Pinpoint the cell where the given text exists, returning its [X, Y] midpoint coordinate. 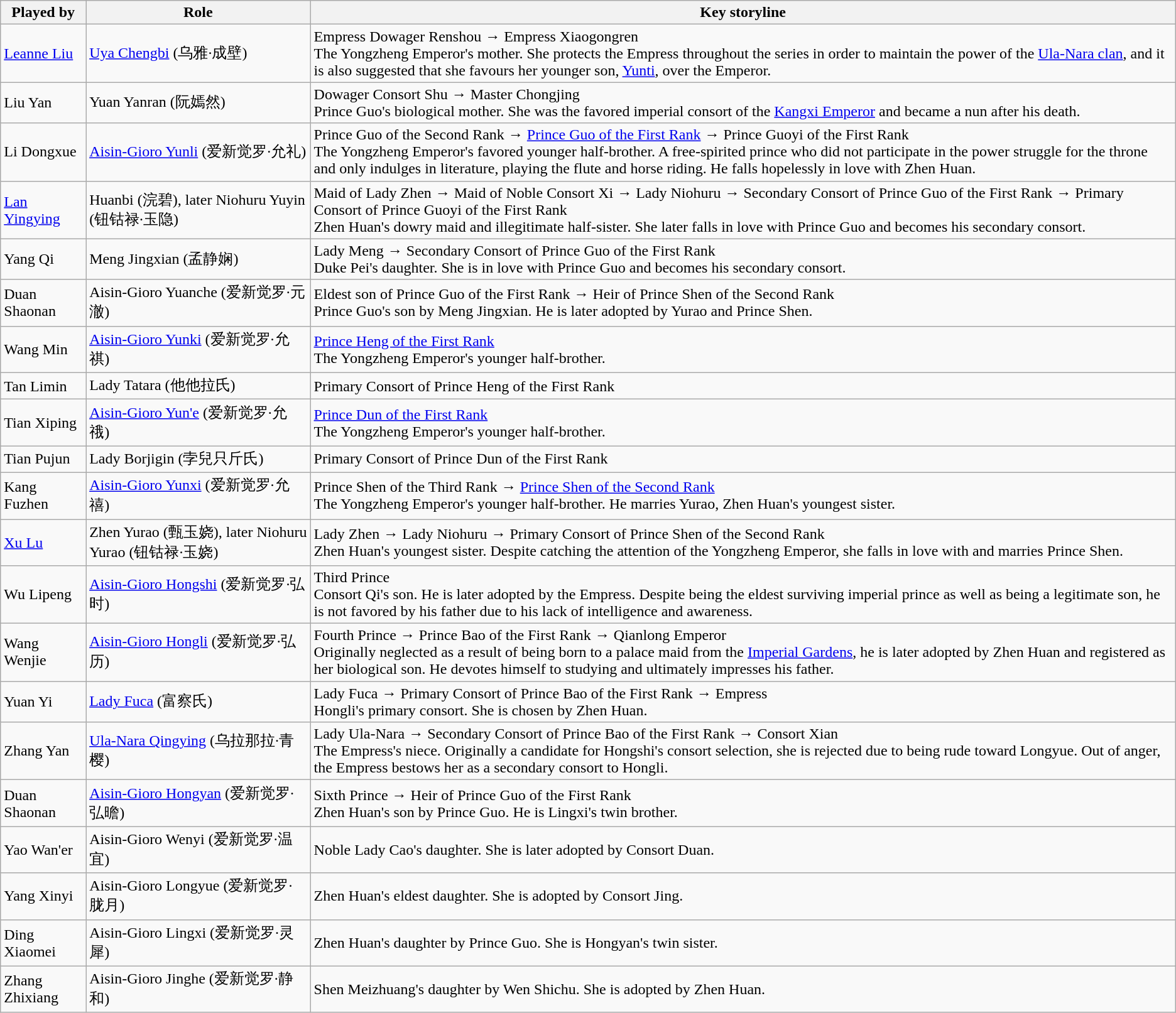
Aisin-Gioro Yunxi (爱新觉罗·允禧) [199, 496]
Aisin-Gioro Wenyi (爱新觉罗·温宜) [199, 850]
Lady Fuca (富察氏) [199, 702]
Yao Wan'er [43, 850]
Aisin-Gioro Yun'e (爱新觉罗·允䄉) [199, 423]
Ula-Nara Qingying (乌拉那拉·青樱) [199, 751]
Yang Xinyi [43, 896]
Prince Heng of the First RankThe Yongzheng Emperor's younger half-brother. [743, 349]
Aisin-Gioro Yunli (爱新觉罗·允礼) [199, 152]
Prince Dun of the First RankThe Yongzheng Emperor's younger half-brother. [743, 423]
Played by [43, 13]
Li Dongxue [43, 152]
Zhen Huan's daughter by Prince Guo. She is Hongyan's twin sister. [743, 943]
Aisin-Gioro Jinghe (爱新觉罗·静和) [199, 989]
Lady Meng → Secondary Consort of Prince Guo of the First RankDuke Pei's daughter. She is in love with Prince Guo and becomes his secondary consort. [743, 259]
Leanne Liu [43, 53]
Huanbi (浣碧), later Niohuru Yuyin (钮钴禄·玉隐) [199, 210]
Yang Qi [43, 259]
Lan Yingying [43, 210]
Lady Borjigin (孛兒只斤氏) [199, 460]
Liu Yan [43, 103]
Aisin-Gioro Yunki (爱新觉罗·允祺) [199, 349]
Zhen Huan's eldest daughter. She is adopted by Consort Jing. [743, 896]
Zhang Zhixiang [43, 989]
Key storyline [743, 13]
Sixth Prince → Heir of Prince Guo of the First RankZhen Huan's son by Prince Guo. He is Lingxi's twin brother. [743, 803]
Tian Xiping [43, 423]
Aisin-Gioro Yuanche (爱新觉罗·元澈) [199, 303]
Lady Tatara (他他拉氏) [199, 386]
Primary Consort of Prince Heng of the First Rank [743, 386]
Kang Fuzhen [43, 496]
Xu Lu [43, 542]
Primary Consort of Prince Dun of the First Rank [743, 460]
Aisin-Gioro Hongli (爱新觉罗·弘历) [199, 653]
Uya Chengbi (乌雅·成壁) [199, 53]
Lady Fuca → Primary Consort of Prince Bao of the First Rank → EmpressHongli's primary consort. She is chosen by Zhen Huan. [743, 702]
Ding Xiaomei [43, 943]
Role [199, 13]
Tan Limin [43, 386]
Shen Meizhuang's daughter by Wen Shichu. She is adopted by Zhen Huan. [743, 989]
Zhen Yurao (甄玉娆), later Niohuru Yurao (钮钴禄·玉娆) [199, 542]
Yuan Yi [43, 702]
Yuan Yanran (阮嫣然) [199, 103]
Aisin-Gioro Lingxi (爱新觉罗·灵犀) [199, 943]
Aisin-Gioro Longyue (爱新觉罗·胧月) [199, 896]
Zhang Yan [43, 751]
Meng Jingxian (孟静娴) [199, 259]
Aisin-Gioro Hongyan (爱新觉罗·弘曕) [199, 803]
Aisin-Gioro Hongshi (爱新觉罗·弘时) [199, 595]
Wang Min [43, 349]
Wang Wenjie [43, 653]
Wu Lipeng [43, 595]
Tian Pujun [43, 460]
Noble Lady Cao's daughter. She is later adopted by Consort Duan. [743, 850]
